Find where the given text appears and provide that cell's center as [x, y] coordinate. 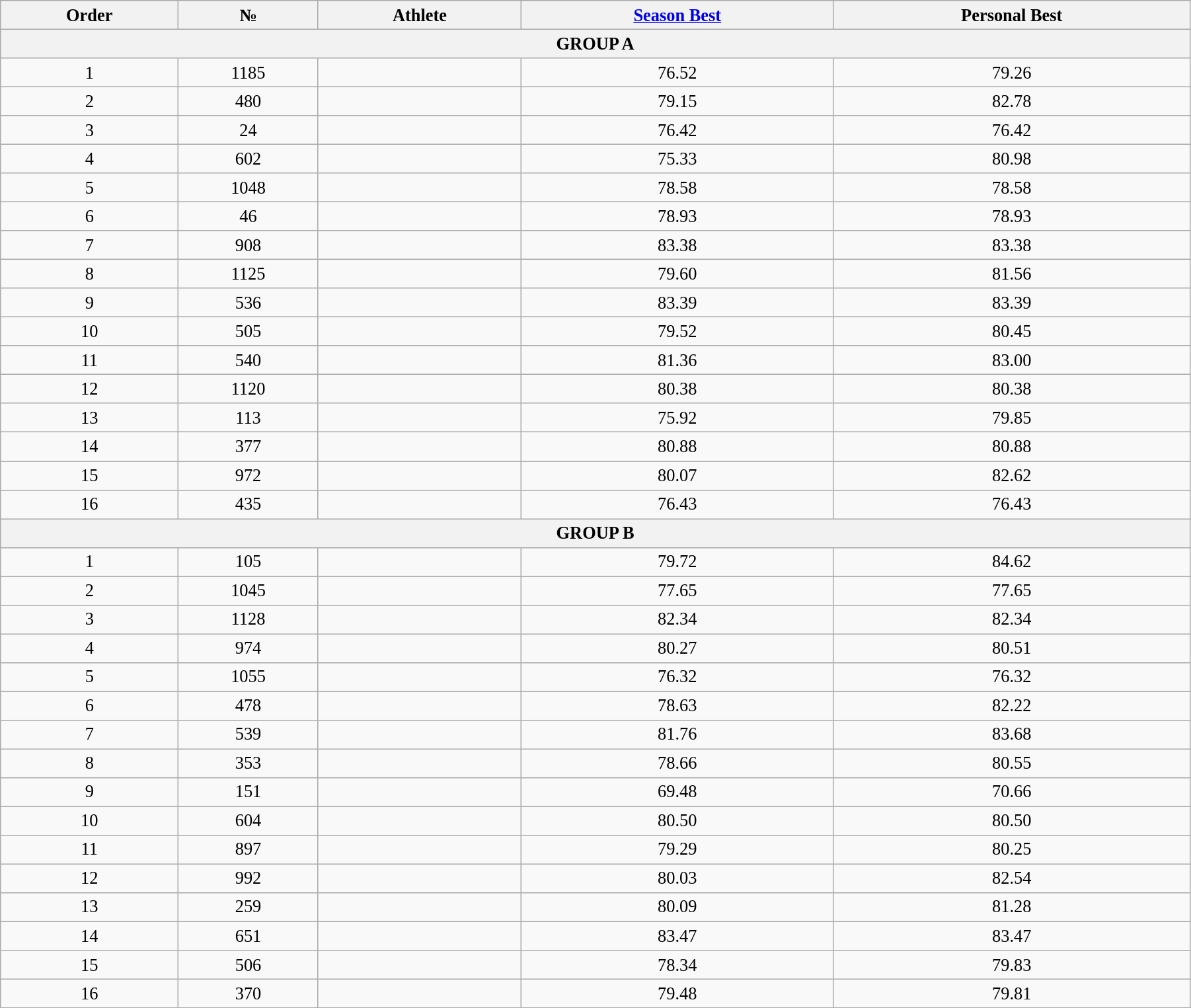
75.92 [677, 418]
24 [249, 130]
259 [249, 907]
353 [249, 763]
79.83 [1011, 964]
Order [90, 15]
79.81 [1011, 993]
540 [249, 360]
82.54 [1011, 878]
602 [249, 159]
84.62 [1011, 562]
80.55 [1011, 763]
75.33 [677, 159]
80.45 [1011, 331]
79.52 [677, 331]
80.51 [1011, 648]
1045 [249, 590]
1055 [249, 677]
81.28 [1011, 907]
377 [249, 447]
505 [249, 331]
992 [249, 878]
82.22 [1011, 705]
908 [249, 245]
46 [249, 216]
Season Best [677, 15]
974 [249, 648]
80.25 [1011, 849]
105 [249, 562]
972 [249, 475]
79.72 [677, 562]
80.27 [677, 648]
80.03 [677, 878]
1128 [249, 619]
80.09 [677, 907]
435 [249, 504]
1125 [249, 274]
536 [249, 303]
604 [249, 821]
370 [249, 993]
651 [249, 936]
79.85 [1011, 418]
78.34 [677, 964]
79.48 [677, 993]
№ [249, 15]
81.76 [677, 734]
82.78 [1011, 101]
78.63 [677, 705]
79.29 [677, 849]
1120 [249, 389]
69.48 [677, 792]
81.56 [1011, 274]
151 [249, 792]
80.98 [1011, 159]
897 [249, 849]
83.00 [1011, 360]
78.66 [677, 763]
83.68 [1011, 734]
480 [249, 101]
506 [249, 964]
478 [249, 705]
76.52 [677, 72]
79.60 [677, 274]
Personal Best [1011, 15]
GROUP A [595, 44]
82.62 [1011, 475]
70.66 [1011, 792]
79.15 [677, 101]
113 [249, 418]
81.36 [677, 360]
1185 [249, 72]
Athlete [419, 15]
1048 [249, 188]
GROUP B [595, 533]
539 [249, 734]
79.26 [1011, 72]
80.07 [677, 475]
